For the text-containing cell, return its midpoint in (X, Y) coordinate format. 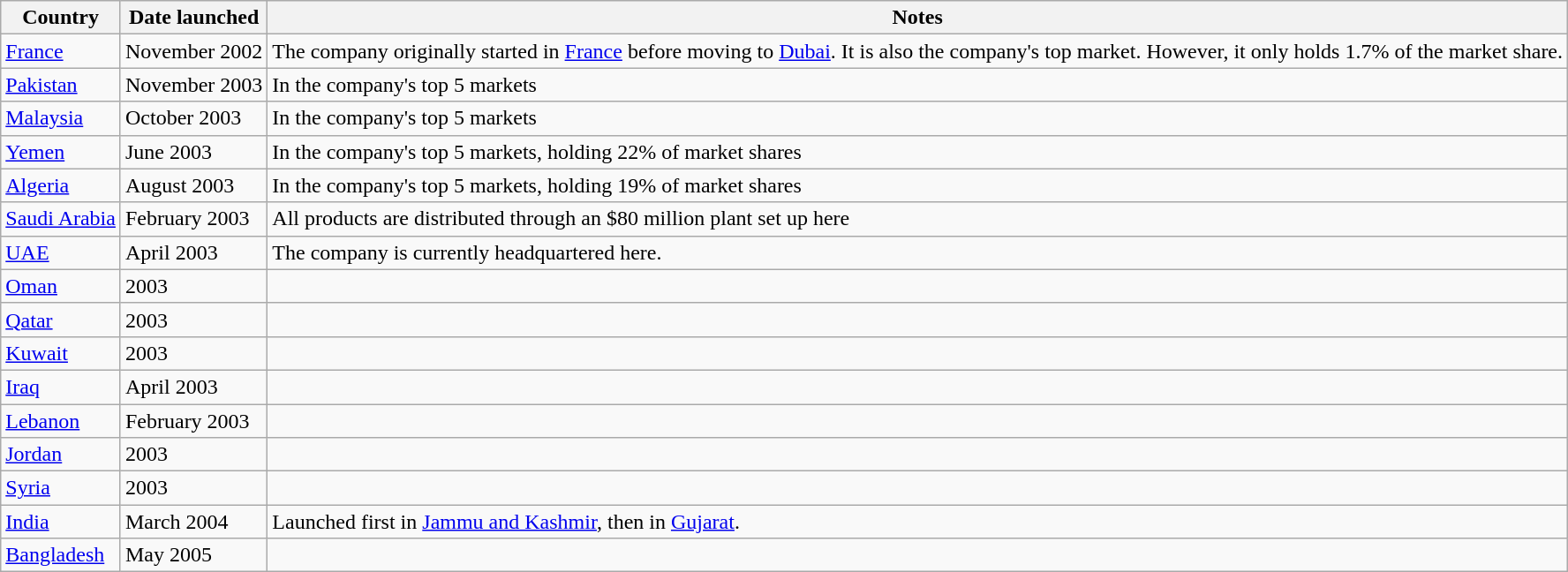
November 2003 (193, 85)
Qatar (61, 320)
August 2003 (193, 185)
In the company's top 5 markets, holding 22% of market shares (918, 152)
All products are distributed through an $80 million plant set up here (918, 219)
France (61, 51)
June 2003 (193, 152)
Iraq (61, 387)
Bangladesh (61, 555)
Pakistan (61, 85)
Notes (918, 18)
Malaysia (61, 118)
India (61, 522)
October 2003 (193, 118)
Yemen (61, 152)
November 2002 (193, 51)
March 2004 (193, 522)
Algeria (61, 185)
Date launched (193, 18)
Oman (61, 286)
May 2005 (193, 555)
UAE (61, 252)
Launched first in Jammu and Kashmir, then in Gujarat. (918, 522)
Saudi Arabia (61, 219)
Syria (61, 488)
Kuwait (61, 353)
The company is currently headquartered here. (918, 252)
Country (61, 18)
Lebanon (61, 421)
In the company's top 5 markets, holding 19% of market shares (918, 185)
Jordan (61, 455)
